Find where the given text appears and provide that cell's center as (X, Y) coordinate. 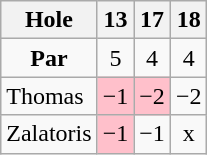
Hole (49, 20)
Thomas (49, 96)
17 (152, 20)
5 (116, 58)
18 (188, 20)
13 (116, 20)
Zalatoris (49, 134)
x (188, 134)
Par (49, 58)
